Identify which cell holds the provided text, then report its [x, y] central coordinate. 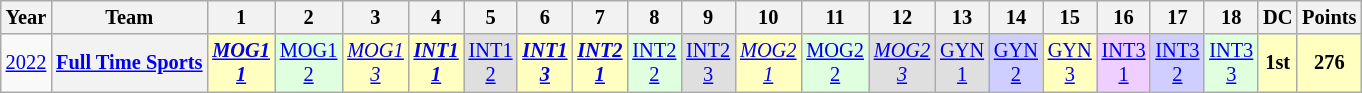
2022 [26, 63]
13 [962, 17]
INT21 [600, 63]
MOG21 [768, 63]
10 [768, 17]
6 [544, 17]
MOG23 [902, 63]
9 [708, 17]
11 [834, 17]
INT32 [1177, 63]
MOG13 [375, 63]
14 [1016, 17]
18 [1231, 17]
12 [902, 17]
INT11 [436, 63]
276 [1329, 63]
MOG22 [834, 63]
4 [436, 17]
15 [1070, 17]
INT31 [1124, 63]
1 [240, 17]
16 [1124, 17]
8 [654, 17]
MOG12 [308, 63]
Full Time Sports [129, 63]
5 [491, 17]
MOG11 [240, 63]
INT22 [654, 63]
GYN2 [1016, 63]
Year [26, 17]
3 [375, 17]
17 [1177, 17]
1st [1278, 63]
INT33 [1231, 63]
7 [600, 17]
Points [1329, 17]
GYN3 [1070, 63]
INT13 [544, 63]
2 [308, 17]
Team [129, 17]
GYN1 [962, 63]
INT12 [491, 63]
DC [1278, 17]
INT23 [708, 63]
